For the text-containing cell, return its midpoint in (x, y) coordinate format. 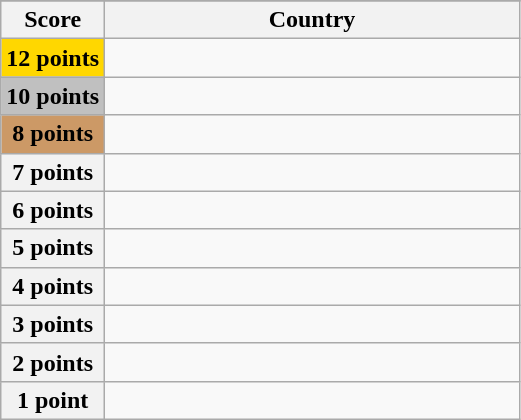
6 points (53, 210)
8 points (53, 134)
1 point (53, 400)
Country (312, 20)
5 points (53, 248)
Score (53, 20)
7 points (53, 172)
3 points (53, 324)
12 points (53, 58)
4 points (53, 286)
10 points (53, 96)
2 points (53, 362)
